Output the [X, Y] coordinate of the center of the cell containing the given text.  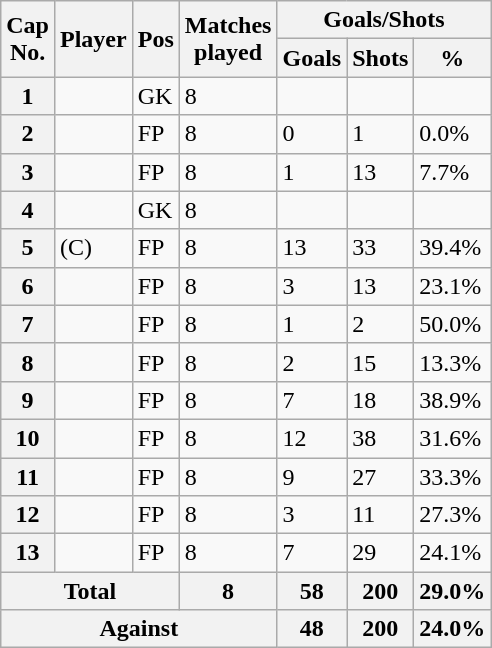
% [452, 58]
4 [28, 210]
Total [90, 591]
Against [139, 629]
18 [380, 400]
38.9% [452, 400]
27 [380, 477]
27.3% [452, 515]
33 [380, 248]
Matchesplayed [228, 39]
Goals [312, 58]
0.0% [452, 134]
58 [312, 591]
5 [28, 248]
Player [93, 39]
50.0% [452, 324]
33.3% [452, 477]
7.7% [452, 172]
(C) [93, 248]
31.6% [452, 438]
38 [380, 438]
48 [312, 629]
39.4% [452, 248]
Shots [380, 58]
24.0% [452, 629]
Goals/Shots [384, 20]
6 [28, 286]
Pos [156, 39]
CapNo. [28, 39]
13.3% [452, 362]
15 [380, 362]
10 [28, 438]
0 [312, 134]
29.0% [452, 591]
24.1% [452, 553]
29 [380, 553]
23.1% [452, 286]
